For the text-containing cell, return its midpoint in [X, Y] coordinate format. 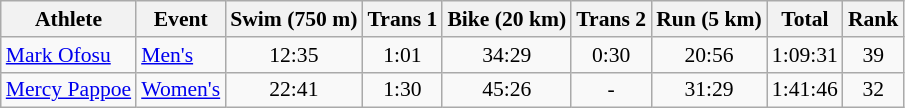
1:09:31 [805, 55]
31:29 [709, 90]
- [611, 90]
Athlete [68, 19]
1:41:46 [805, 90]
22:41 [294, 90]
Event [180, 19]
Mercy Pappoe [68, 90]
45:26 [506, 90]
Rank [874, 19]
0:30 [611, 55]
Swim (750 m) [294, 19]
Men's [180, 55]
Mark Ofosu [68, 55]
20:56 [709, 55]
34:29 [506, 55]
1:01 [402, 55]
Total [805, 19]
Bike (20 km) [506, 19]
Trans 2 [611, 19]
12:35 [294, 55]
Run (5 km) [709, 19]
32 [874, 90]
1:30 [402, 90]
39 [874, 55]
Women's [180, 90]
Trans 1 [402, 19]
